Detect which cell encompasses the target text, then output its (x, y) center coordinate. 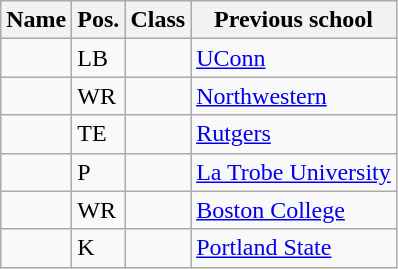
Previous school (294, 20)
P (98, 172)
La Trobe University (294, 172)
Class (158, 20)
Rutgers (294, 134)
LB (98, 58)
K (98, 248)
TE (98, 134)
Northwestern (294, 96)
UConn (294, 58)
Name (36, 20)
Boston College (294, 210)
Portland State (294, 248)
Pos. (98, 20)
